Find where the given text appears and provide that cell's center as (X, Y) coordinate. 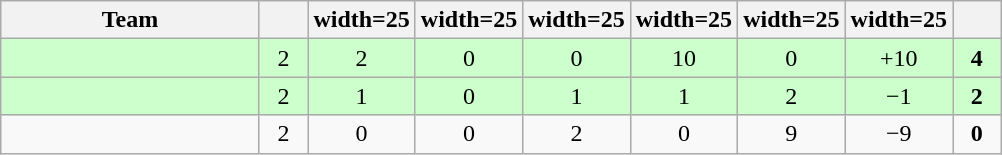
9 (792, 134)
−1 (898, 96)
4 (976, 58)
+10 (898, 58)
10 (684, 58)
−9 (898, 134)
Team (130, 20)
